Identify which cell holds the provided text, then report its [X, Y] central coordinate. 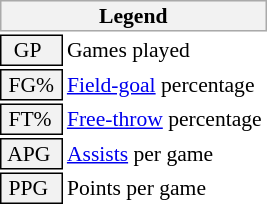
Legend [134, 16]
Field-goal percentage [166, 85]
APG [31, 154]
Games played [166, 50]
FG% [31, 85]
FT% [31, 120]
PPG [31, 188]
GP [31, 50]
Free-throw percentage [166, 120]
Points per game [166, 188]
Assists per game [166, 154]
